Capture the cell that displays the provided text and extract its (X, Y) central coordinate. 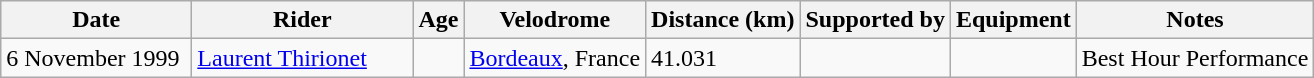
41.031 (723, 58)
Notes (1195, 20)
Distance (km) (723, 20)
Date (96, 20)
Age (438, 20)
Bordeaux, France (555, 58)
Rider (302, 20)
Best Hour Performance (1195, 58)
Equipment (1013, 20)
6 November 1999 (96, 58)
Supported by (875, 20)
Velodrome (555, 20)
Laurent Thirionet (302, 58)
